From the cell containing the given text, extract its center point as (x, y) coordinate. 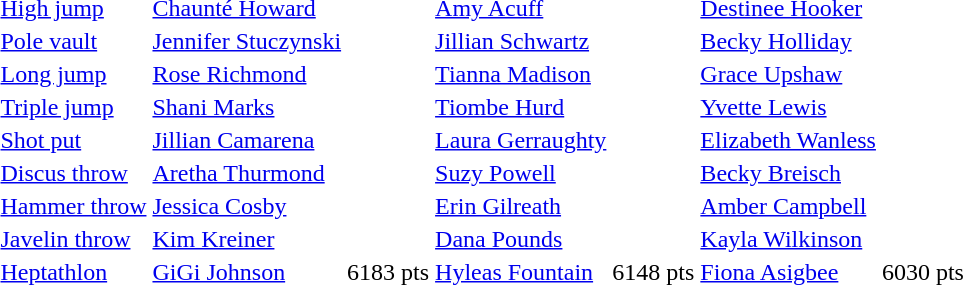
Tiombe Hurd (521, 107)
Jennifer Stuczynski (247, 41)
Laura Gerraughty (521, 140)
Becky Breisch (788, 173)
Becky Holliday (788, 41)
Kayla Wilkinson (788, 239)
Jessica Cosby (247, 206)
Erin Gilreath (521, 206)
Jillian Camarena (247, 140)
Tianna Madison (521, 74)
Jillian Schwartz (521, 41)
Amber Campbell (788, 206)
Rose Richmond (247, 74)
Aretha Thurmond (247, 173)
Shani Marks (247, 107)
Dana Pounds (521, 239)
Yvette Lewis (788, 107)
Elizabeth Wanless (788, 140)
Kim Kreiner (247, 239)
Suzy Powell (521, 173)
Grace Upshaw (788, 74)
